Scan for the cell matching the given text and deliver its (X, Y) coordinate at center. 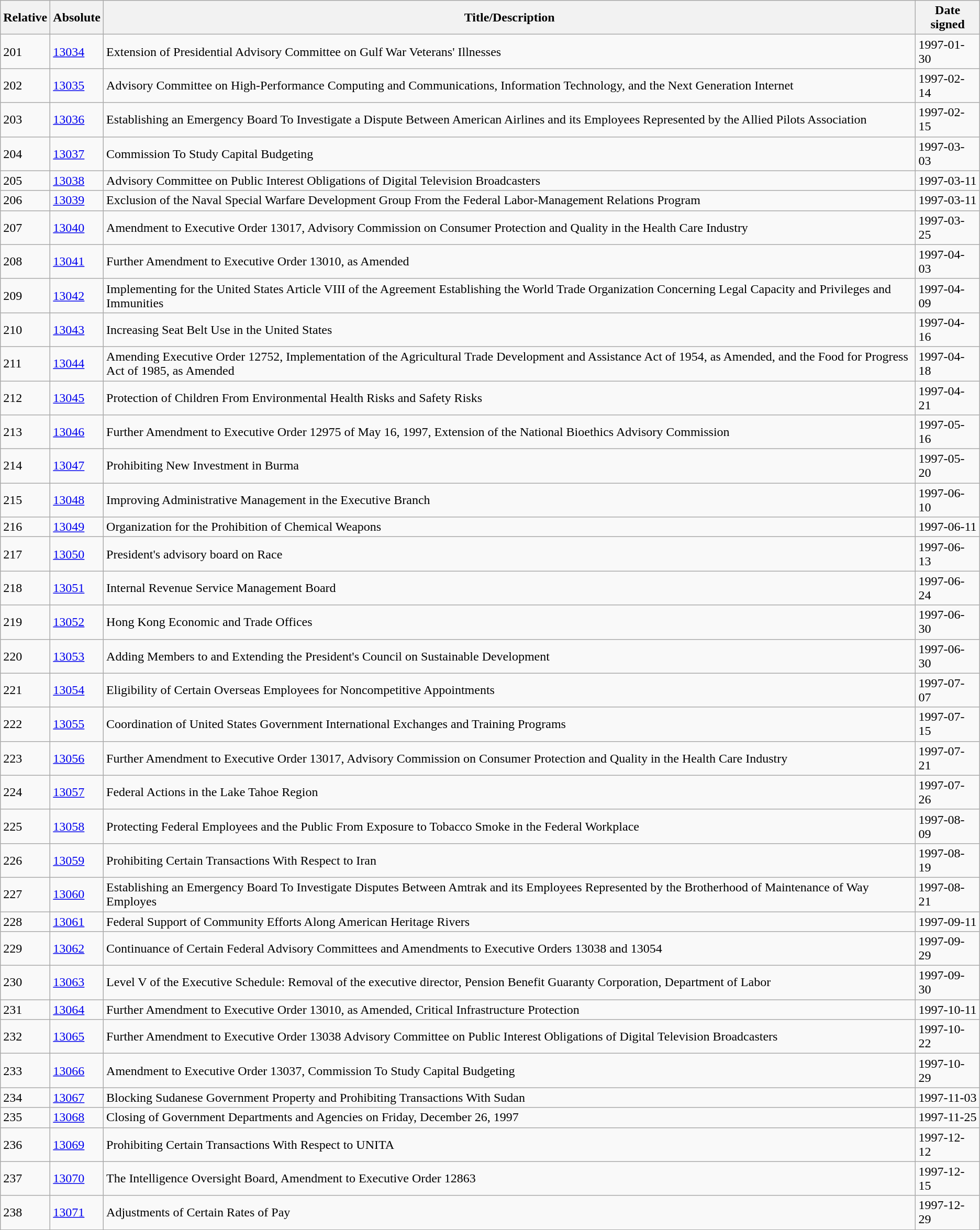
Further Amendment to Executive Order 13038 Advisory Committee on Public Interest Obligations of Digital Television Broadcasters (510, 1036)
Closing of Government Departments and Agencies on Friday, December 26, 1997 (510, 1117)
Federal Actions in the Lake Tahoe Region (510, 792)
13039 (77, 200)
Commission To Study Capital Budgeting (510, 154)
Absolute (77, 18)
Eligibility of Certain Overseas Employees for Noncompetitive Appointments (510, 690)
1997-07-07 (948, 690)
1997-04-09 (948, 295)
1997-05-20 (948, 466)
13042 (77, 295)
1997-03-25 (948, 227)
202 (25, 86)
13067 (77, 1098)
1997-07-26 (948, 792)
Extension of Presidential Advisory Committee on Gulf War Veterans' Illnesses (510, 51)
1997-06-10 (948, 500)
Adding Members to and Extending the President's Council on Sustainable Development (510, 656)
Improving Administrative Management in the Executive Branch (510, 500)
206 (25, 200)
232 (25, 1036)
Federal Support of Community Efforts Along American Heritage Rivers (510, 922)
201 (25, 51)
229 (25, 948)
1997-12-15 (948, 1179)
13061 (77, 922)
221 (25, 690)
Increasing Seat Belt Use in the United States (510, 330)
1997-09-30 (948, 983)
212 (25, 398)
13056 (77, 758)
1997-06-11 (948, 527)
13052 (77, 622)
Advisory Committee on Public Interest Obligations of Digital Television Broadcasters (510, 181)
Amendment to Executive Order 13017, Advisory Commission on Consumer Protection and Quality in the Health Care Industry (510, 227)
13047 (77, 466)
13043 (77, 330)
Further Amendment to Executive Order 13017, Advisory Commission on Consumer Protection and Quality in the Health Care Industry (510, 758)
1997-11-03 (948, 1098)
13051 (77, 588)
1997-02-14 (948, 86)
225 (25, 826)
234 (25, 1098)
Hong Kong Economic and Trade Offices (510, 622)
13066 (77, 1071)
235 (25, 1117)
208 (25, 262)
Continuance of Certain Federal Advisory Committees and Amendments to Executive Orders 13038 and 13054 (510, 948)
1997-04-03 (948, 262)
13062 (77, 948)
13034 (77, 51)
13068 (77, 1117)
President's advisory board on Race (510, 554)
1997-08-21 (948, 894)
13065 (77, 1036)
Prohibiting Certain Transactions With Respect to UNITA (510, 1144)
Date signed (948, 18)
209 (25, 295)
1997-06-13 (948, 554)
214 (25, 466)
Further Amendment to Executive Order 12975 of May 16, 1997, Extension of the National Bioethics Advisory Commission (510, 432)
210 (25, 330)
13040 (77, 227)
13038 (77, 181)
1997-06-24 (948, 588)
Adjustments of Certain Rates of Pay (510, 1212)
13071 (77, 1212)
233 (25, 1071)
1997-08-19 (948, 860)
13063 (77, 983)
Amendment to Executive Order 13037, Commission To Study Capital Budgeting (510, 1071)
211 (25, 363)
1997-01-30 (948, 51)
13054 (77, 690)
Establishing an Emergency Board To Investigate a Dispute Between American Airlines and its Employees Represented by the Allied Pilots Association (510, 119)
Further Amendment to Executive Order 13010, as Amended, Critical Infrastructure Protection (510, 1010)
1997-12-29 (948, 1212)
1997-10-11 (948, 1010)
Prohibiting Certain Transactions With Respect to Iran (510, 860)
219 (25, 622)
1997-07-21 (948, 758)
205 (25, 181)
13046 (77, 432)
13037 (77, 154)
Level V of the Executive Schedule: Removal of the executive director, Pension Benefit Guaranty Corporation, Department of Labor (510, 983)
1997-04-16 (948, 330)
217 (25, 554)
215 (25, 500)
236 (25, 1144)
1997-11-25 (948, 1117)
220 (25, 656)
Coordination of United States Government International Exchanges and Training Programs (510, 724)
Organization for the Prohibition of Chemical Weapons (510, 527)
13050 (77, 554)
207 (25, 227)
216 (25, 527)
230 (25, 983)
238 (25, 1212)
1997-09-11 (948, 922)
1997-10-22 (948, 1036)
13035 (77, 86)
13049 (77, 527)
203 (25, 119)
13048 (77, 500)
1997-04-21 (948, 398)
227 (25, 894)
13041 (77, 262)
Exclusion of the Naval Special Warfare Development Group From the Federal Labor-Management Relations Program (510, 200)
1997-03-03 (948, 154)
Protection of Children From Environmental Health Risks and Safety Risks (510, 398)
1997-04-18 (948, 363)
213 (25, 432)
1997-10-29 (948, 1071)
204 (25, 154)
13057 (77, 792)
Protecting Federal Employees and the Public From Exposure to Tobacco Smoke in the Federal Workplace (510, 826)
13055 (77, 724)
13060 (77, 894)
13070 (77, 1179)
13053 (77, 656)
Internal Revenue Service Management Board (510, 588)
13045 (77, 398)
228 (25, 922)
The Intelligence Oversight Board, Amendment to Executive Order 12863 (510, 1179)
222 (25, 724)
13069 (77, 1144)
13058 (77, 826)
226 (25, 860)
218 (25, 588)
1997-12-12 (948, 1144)
Prohibiting New Investment in Burma (510, 466)
Title/Description (510, 18)
231 (25, 1010)
Blocking Sudanese Government Property and Prohibiting Transactions With Sudan (510, 1098)
13036 (77, 119)
13044 (77, 363)
13059 (77, 860)
1997-08-09 (948, 826)
1997-05-16 (948, 432)
Relative (25, 18)
237 (25, 1179)
Advisory Committee on High-Performance Computing and Communications, Information Technology, and the Next Generation Internet (510, 86)
1997-07-15 (948, 724)
1997-02-15 (948, 119)
223 (25, 758)
1997-09-29 (948, 948)
13064 (77, 1010)
Further Amendment to Executive Order 13010, as Amended (510, 262)
224 (25, 792)
